Scan for the cell matching the given text and deliver its [x, y] coordinate at center. 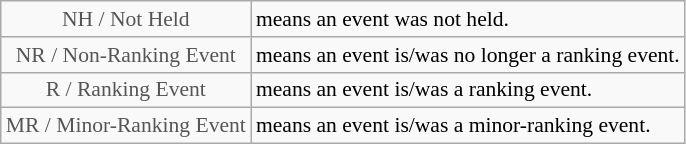
means an event is/was no longer a ranking event. [468, 55]
R / Ranking Event [126, 90]
means an event was not held. [468, 19]
means an event is/was a minor-ranking event. [468, 126]
NH / Not Held [126, 19]
NR / Non-Ranking Event [126, 55]
MR / Minor-Ranking Event [126, 126]
means an event is/was a ranking event. [468, 90]
